Determine the (X, Y) coordinate at the center of the cell enclosing the given text.  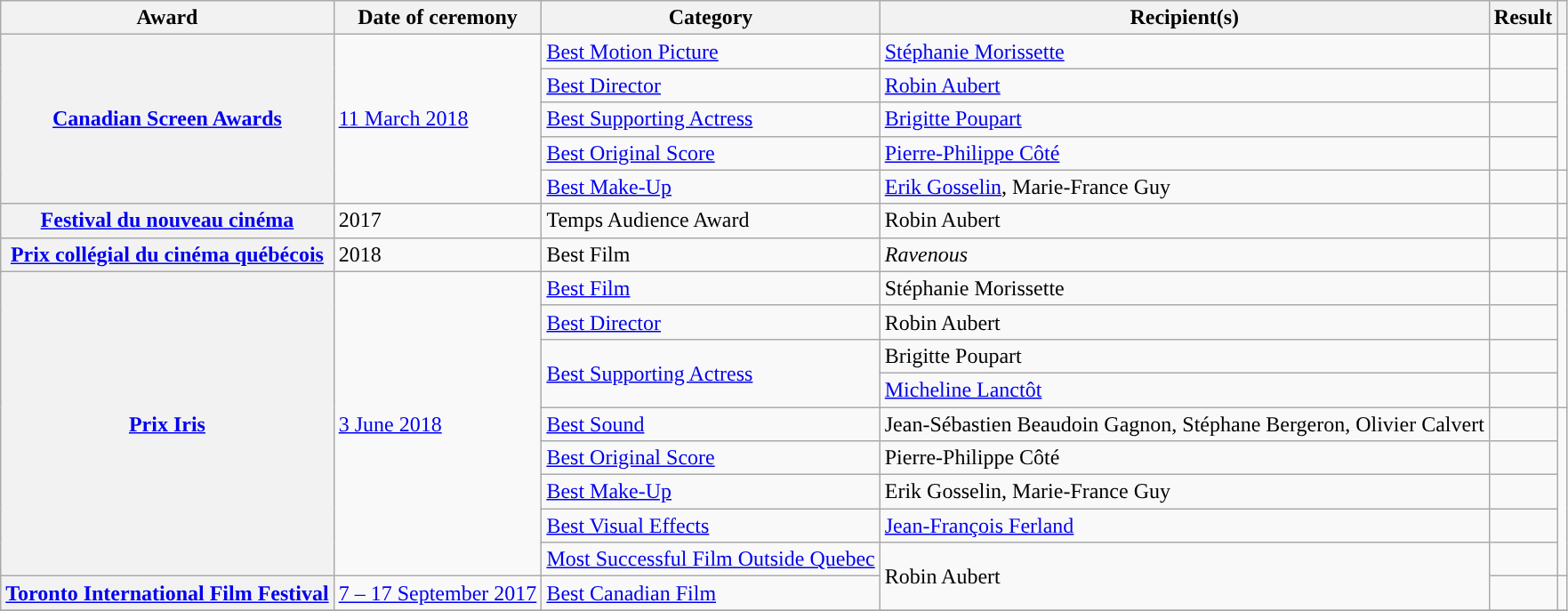
Award (167, 18)
7 – 17 September 2017 (438, 593)
Prix Iris (167, 423)
Prix collégial du cinéma québécois (167, 254)
Best Motion Picture (711, 52)
2017 (438, 221)
Jean-François Ferland (1185, 526)
Category (711, 18)
Ravenous (1185, 254)
3 June 2018 (438, 423)
Most Successful Film Outside Quebec (711, 559)
Toronto International Film Festival (167, 593)
Recipient(s) (1185, 18)
Date of ceremony (438, 18)
Best Sound (711, 424)
Micheline Lanctôt (1185, 390)
Jean-Sébastien Beaudoin Gagnon, Stéphane Bergeron, Olivier Calvert (1185, 424)
Best Visual Effects (711, 526)
11 March 2018 (438, 119)
Canadian Screen Awards (167, 119)
Best Canadian Film (711, 593)
2018 (438, 254)
Festival du nouveau cinéma (167, 221)
Temps Audience Award (711, 221)
Result (1523, 18)
